Provide the (X, Y) coordinate of the cell's center where the given text is located.  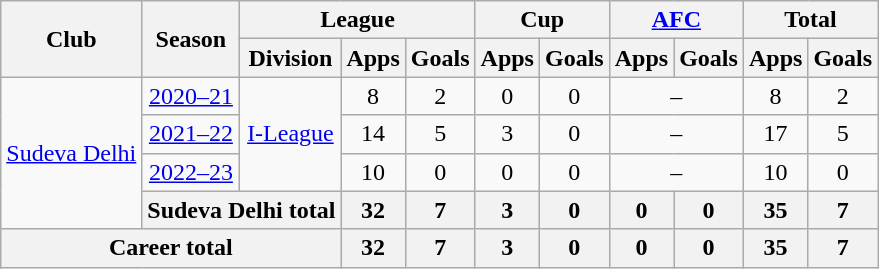
Division (290, 58)
AFC (676, 20)
2022–23 (191, 172)
2021–22 (191, 134)
Club (72, 39)
Cup (542, 20)
Career total (171, 248)
Sudeva Delhi (72, 153)
I-League (290, 134)
League (358, 20)
14 (373, 134)
Total (810, 20)
Season (191, 39)
2020–21 (191, 96)
Sudeva Delhi total (242, 210)
17 (775, 134)
